Search for the cell housing the specified text and yield its [X, Y] center coordinate. 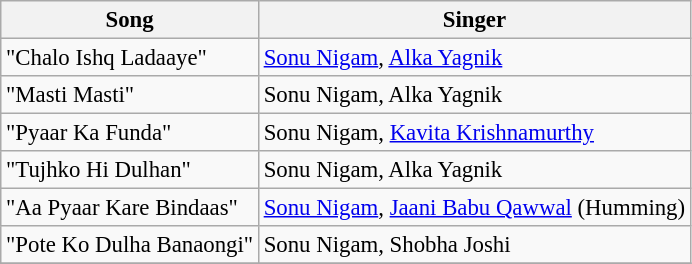
Sonu Nigam, Jaani Babu Qawwal (Humming) [474, 208]
"Pote Ko Dulha Banaongi" [130, 245]
"Chalo Ishq Ladaaye" [130, 58]
"Tujhko Hi Dulhan" [130, 170]
"Aa Pyaar Kare Bindaas" [130, 208]
Sonu Nigam, Kavita Krishnamurthy [474, 133]
Singer [474, 20]
Sonu Nigam, Shobha Joshi [474, 245]
"Pyaar Ka Funda" [130, 133]
Song [130, 20]
"Masti Masti" [130, 95]
